Extract the [X, Y] coordinate from the center of the cell holding the provided text.  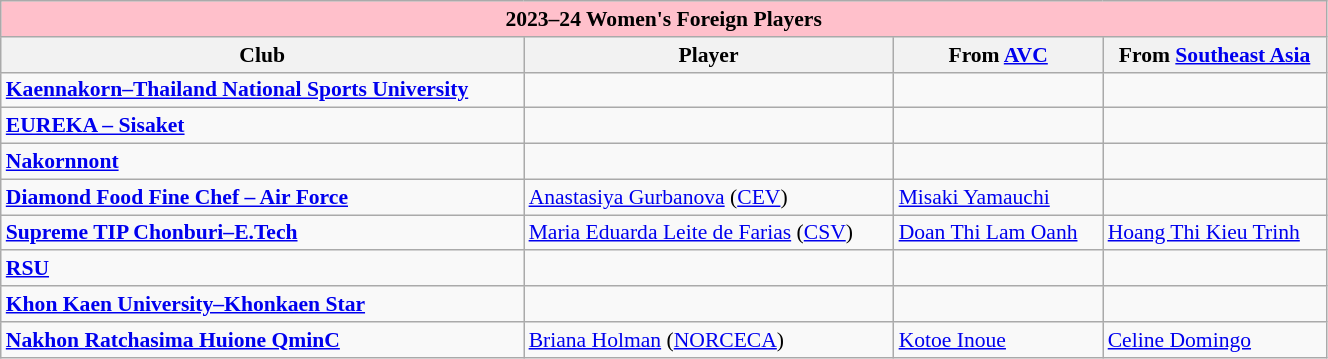
Kaennakorn–Thailand National Sports University [262, 90]
Doan Thi Lam Oanh [998, 233]
Kotoe Inoue [998, 340]
Briana Holman (NORCECA) [709, 340]
Hoang Thi Kieu Trinh [1215, 233]
Player [709, 55]
Celine Domingo [1215, 340]
Supreme TIP Chonburi–E.Tech [262, 233]
Anastasiya Gurbanova (CEV) [709, 197]
Maria Eduarda Leite de Farias (CSV) [709, 233]
Khon Kaen University–Khonkaen Star [262, 304]
Diamond Food Fine Chef – Air Force [262, 197]
From AVC [998, 55]
RSU [262, 269]
Club [262, 55]
2023–24 Women's Foreign Players [664, 19]
EUREKA – Sisaket [262, 126]
Misaki Yamauchi [998, 197]
From Southeast Asia [1215, 55]
Nakhon Ratchasima Huione QminC [262, 340]
Nakornnont [262, 162]
